Detect which cell encompasses the target text, then output its [X, Y] center coordinate. 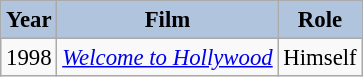
Role [320, 20]
Year [29, 20]
Welcome to Hollywood [168, 58]
Film [168, 20]
1998 [29, 58]
Himself [320, 58]
